Provide the (X, Y) coordinate of the cell's center where the given text is located.  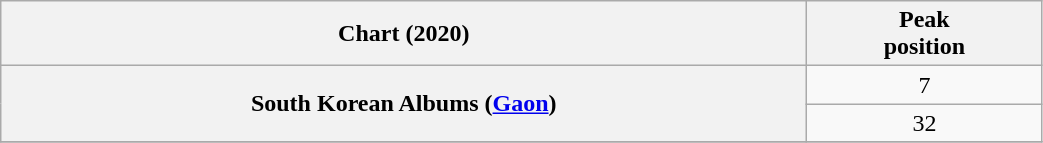
7 (924, 85)
Peakposition (924, 34)
32 (924, 123)
South Korean Albums (Gaon) (404, 104)
Chart (2020) (404, 34)
